Scan for the cell matching the given text and deliver its (x, y) coordinate at center. 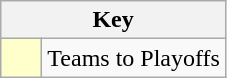
Key (114, 20)
Teams to Playoffs (134, 58)
